Find where the given text appears and provide that cell's center as [x, y] coordinate. 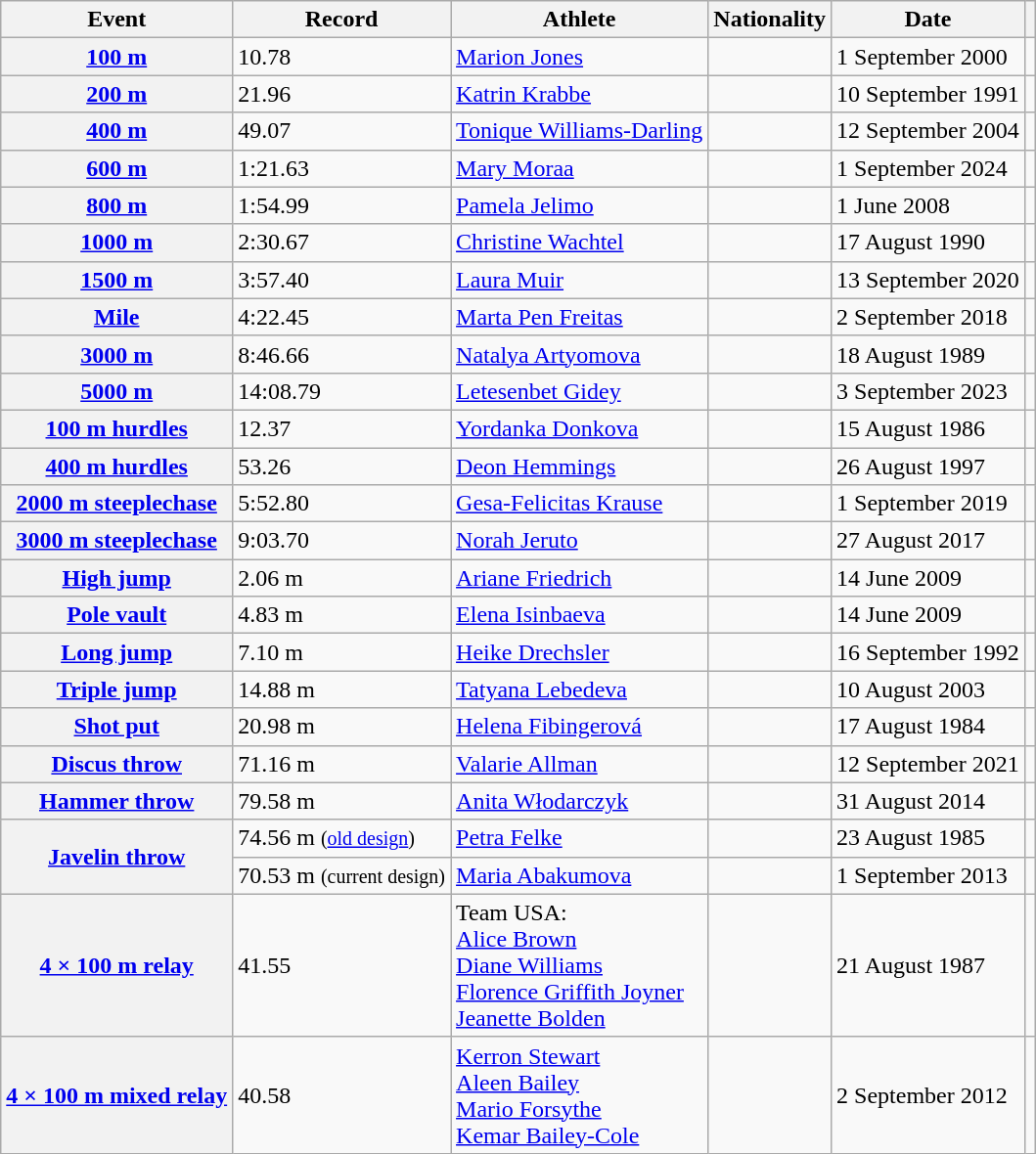
13 September 2020 [928, 280]
Petra Felke [579, 838]
12 September 2021 [928, 764]
3000 m steeplechase [117, 541]
49.07 [342, 131]
Event [117, 20]
Team USA:Alice BrownDiane WilliamsFlorence Griffith JoynerJeanette Bolden [579, 965]
Discus throw [117, 764]
Anita Włodarczyk [579, 801]
3:57.40 [342, 280]
Athlete [579, 20]
Natalya Artyomova [579, 354]
Elena Isinbaeva [579, 615]
10 September 1991 [928, 94]
Gesa-Felicitas Krause [579, 504]
Laura Muir [579, 280]
10 August 2003 [928, 689]
79.58 m [342, 801]
16 September 1992 [928, 652]
Heike Drechsler [579, 652]
Norah Jeruto [579, 541]
5000 m [117, 391]
2.06 m [342, 578]
71.16 m [342, 764]
Ariane Friedrich [579, 578]
4 × 100 m relay [117, 965]
Record [342, 20]
17 August 1990 [928, 243]
1 September 2024 [928, 168]
Mile [117, 317]
21 August 1987 [928, 965]
20.98 m [342, 727]
Marta Pen Freitas [579, 317]
27 August 2017 [928, 541]
Hammer throw [117, 801]
Katrin Krabbe [579, 94]
Tatyana Lebedeva [579, 689]
1 September 2000 [928, 57]
5:52.80 [342, 504]
40.58 [342, 1095]
Maria Abakumova [579, 875]
8:46.66 [342, 354]
Nationality [770, 20]
1500 m [117, 280]
Yordanka Donkova [579, 428]
Date [928, 20]
2 September 2012 [928, 1095]
Long jump [117, 652]
Triple jump [117, 689]
14:08.79 [342, 391]
High jump [117, 578]
100 m hurdles [117, 428]
31 August 2014 [928, 801]
1000 m [117, 243]
Kerron StewartAleen BaileyMario ForsytheKemar Bailey-Cole [579, 1095]
53.26 [342, 466]
10.78 [342, 57]
26 August 1997 [928, 466]
1 June 2008 [928, 205]
3000 m [117, 354]
800 m [117, 205]
Deon Hemmings [579, 466]
2:30.67 [342, 243]
18 August 1989 [928, 354]
1 September 2019 [928, 504]
1 September 2013 [928, 875]
41.55 [342, 965]
Helena Fibingerová [579, 727]
1:54.99 [342, 205]
400 m hurdles [117, 466]
9:03.70 [342, 541]
200 m [117, 94]
100 m [117, 57]
4.83 m [342, 615]
15 August 1986 [928, 428]
70.53 m (current design) [342, 875]
Mary Moraa [579, 168]
4:22.45 [342, 317]
Pole vault [117, 615]
600 m [117, 168]
Christine Wachtel [579, 243]
17 August 1984 [928, 727]
Letesenbet Gidey [579, 391]
12.37 [342, 428]
21.96 [342, 94]
Shot put [117, 727]
12 September 2004 [928, 131]
Javelin throw [117, 857]
4 × 100 m mixed relay [117, 1095]
2000 m steeplechase [117, 504]
7.10 m [342, 652]
14.88 m [342, 689]
400 m [117, 131]
1:21.63 [342, 168]
Marion Jones [579, 57]
Valarie Allman [579, 764]
2 September 2018 [928, 317]
Pamela Jelimo [579, 205]
74.56 m (old design) [342, 838]
23 August 1985 [928, 838]
3 September 2023 [928, 391]
Tonique Williams-Darling [579, 131]
